Output the [x, y] coordinate of the center of the cell containing the given text.  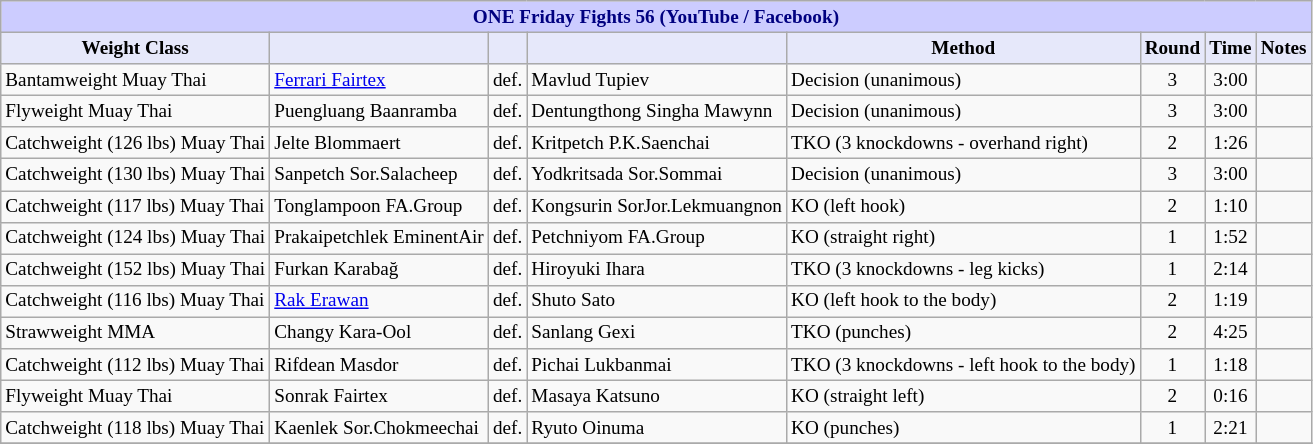
Mavlud Tupiev [657, 80]
Sonrak Fairtex [380, 396]
Notes [1284, 48]
Pichai Lukbanmai [657, 365]
Furkan Karabağ [380, 270]
Rak Erawan [380, 301]
ONE Friday Fights 56 (YouTube / Facebook) [656, 17]
Petchniyom FA.Group [657, 238]
Changy Kara-Ool [380, 333]
KO (punches) [964, 428]
Catchweight (116 lbs) Muay Thai [136, 301]
Catchweight (124 lbs) Muay Thai [136, 238]
Catchweight (130 lbs) Muay Thai [136, 175]
1:52 [1230, 238]
KO (straight left) [964, 396]
Jelte Blommaert [380, 143]
1:10 [1230, 206]
Time [1230, 48]
TKO (3 knockdowns - leg kicks) [964, 270]
Catchweight (152 lbs) Muay Thai [136, 270]
Weight Class [136, 48]
Kongsurin SorJor.Lekmuangnon [657, 206]
Prakaipetchlek EminentAir [380, 238]
Tonglampoon FA.Group [380, 206]
Shuto Sato [657, 301]
TKO (3 knockdowns - left hook to the body) [964, 365]
4:25 [1230, 333]
KO (left hook) [964, 206]
Ryuto Oinuma [657, 428]
Strawweight MMA [136, 333]
Rifdean Masdor [380, 365]
Method [964, 48]
Catchweight (112 lbs) Muay Thai [136, 365]
TKO (3 knockdowns - overhand right) [964, 143]
Puengluang Baanramba [380, 111]
2:21 [1230, 428]
2:14 [1230, 270]
TKO (punches) [964, 333]
0:16 [1230, 396]
Catchweight (118 lbs) Muay Thai [136, 428]
1:19 [1230, 301]
Dentungthong Singha Mawynn [657, 111]
Sanpetch Sor.Salacheep [380, 175]
Kritpetch P.K.Saenchai [657, 143]
Sanlang Gexi [657, 333]
Catchweight (126 lbs) Muay Thai [136, 143]
Catchweight (117 lbs) Muay Thai [136, 206]
Round [1172, 48]
1:18 [1230, 365]
Yodkritsada Sor.Sommai [657, 175]
KO (left hook to the body) [964, 301]
Hiroyuki Ihara [657, 270]
1:26 [1230, 143]
Kaenlek Sor.Chokmeechai [380, 428]
KO (straight right) [964, 238]
Masaya Katsuno [657, 396]
Ferrari Fairtex [380, 80]
Bantamweight Muay Thai [136, 80]
